Determine the (x, y) coordinate at the center of the cell enclosing the given text.  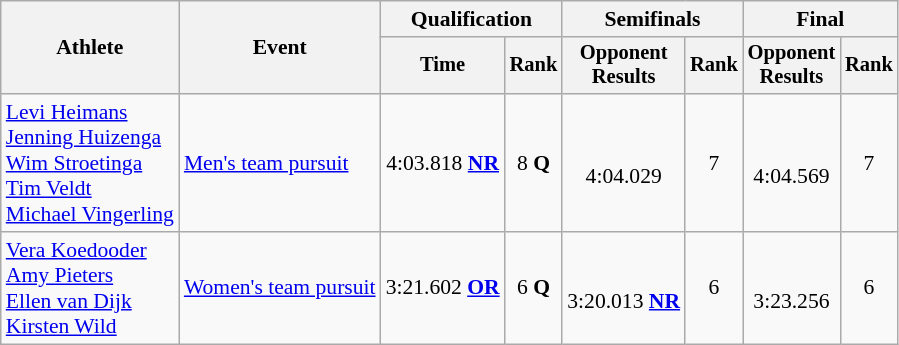
Time (443, 66)
4:04.029 (624, 163)
Qualification (472, 19)
4:04.569 (792, 163)
8 Q (534, 163)
Semifinals (652, 19)
3:21.602 OR (443, 288)
Event (280, 48)
4:03.818 NR (443, 163)
Athlete (90, 48)
6 Q (534, 288)
Women's team pursuit (280, 288)
Final (820, 19)
Vera KoedooderAmy PietersEllen van DijkKirsten Wild (90, 288)
Levi HeimansJenning HuizengaWim StroetingaTim VeldtMichael Vingerling (90, 163)
Men's team pursuit (280, 163)
3:23.256 (792, 288)
3:20.013 NR (624, 288)
